Return the [X, Y] coordinate for the center point of the cell that contains the specified text.  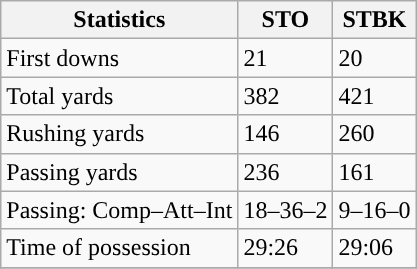
161 [374, 172]
21 [286, 58]
Total yards [120, 96]
Statistics [120, 20]
29:06 [374, 248]
STO [286, 20]
29:26 [286, 248]
First downs [120, 58]
421 [374, 96]
20 [374, 58]
Rushing yards [120, 134]
146 [286, 134]
9–16–0 [374, 210]
STBK [374, 20]
Passing: Comp–Att–Int [120, 210]
Passing yards [120, 172]
Time of possession [120, 248]
260 [374, 134]
18–36–2 [286, 210]
382 [286, 96]
236 [286, 172]
